Pinpoint the cell where the given text exists, returning its (x, y) midpoint coordinate. 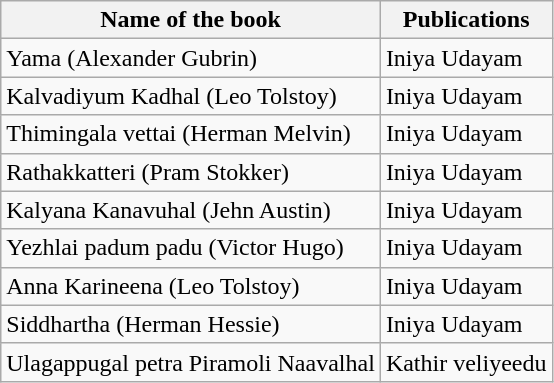
Ulagappugal petra Piramoli Naavalhal (191, 362)
Publications (466, 20)
Name of the book (191, 20)
Rathakkatteri (Pram Stokker) (191, 172)
Siddhartha (Herman Hessie) (191, 324)
Yezhlai padum padu (Victor Hugo) (191, 248)
Kalvadiyum Kadhal (Leo Tolstoy) (191, 96)
Anna Karineena (Leo Tolstoy) (191, 286)
Kathir veliyeedu (466, 362)
Yama (Alexander Gubrin) (191, 58)
Thimingala vettai (Herman Melvin) (191, 134)
Kalyana Kanavuhal (Jehn Austin) (191, 210)
